Return the (X, Y) coordinate for the center point of the cell that contains the specified text.  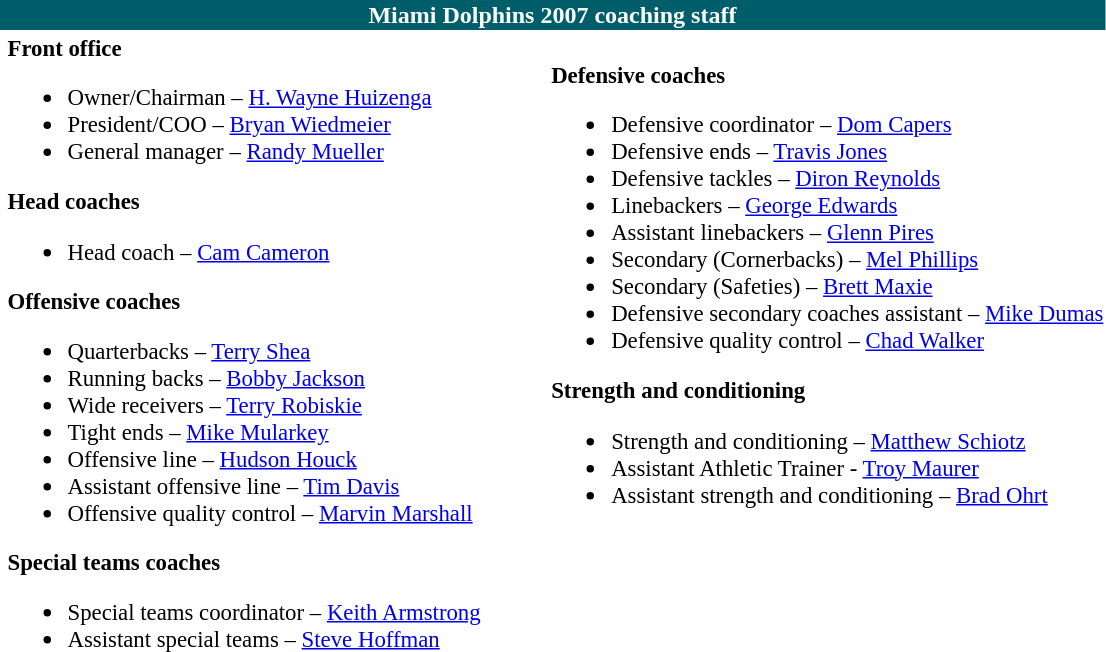
Miami Dolphins 2007 coaching staff (552, 15)
